Search for the cell housing the specified text and yield its [x, y] center coordinate. 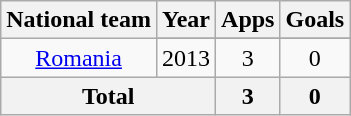
Goals [315, 20]
Romania [79, 58]
2013 [186, 58]
Apps [248, 20]
National team [79, 20]
Total [108, 96]
Year [186, 20]
